Return [x, y] of the center of cell containing provided text 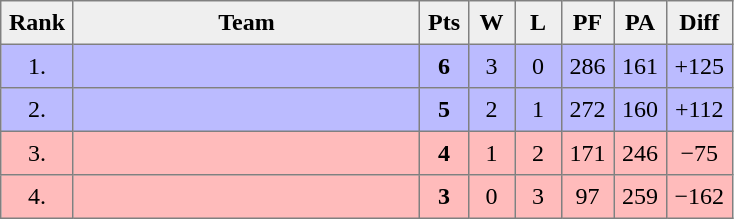
1. [38, 66]
Pts [444, 23]
160 [640, 110]
6 [444, 66]
4 [444, 153]
L [538, 23]
161 [640, 66]
246 [640, 153]
259 [640, 197]
171 [587, 153]
286 [587, 66]
PF [587, 23]
−162 [699, 197]
2. [38, 110]
Diff [699, 23]
−75 [699, 153]
PA [640, 23]
4. [38, 197]
W [491, 23]
3. [38, 153]
5 [444, 110]
+125 [699, 66]
272 [587, 110]
Rank [38, 23]
Team [246, 23]
+112 [699, 110]
97 [587, 197]
